From the cell containing the given text, extract its center point as (X, Y) coordinate. 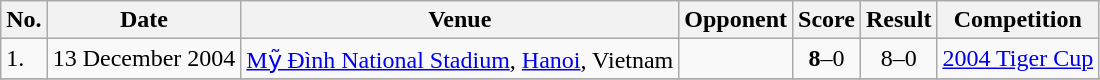
No. (24, 20)
Venue (460, 20)
Mỹ Đình National Stadium, Hanoi, Vietnam (460, 59)
Result (899, 20)
Date (144, 20)
Competition (1018, 20)
2004 Tiger Cup (1018, 59)
Opponent (736, 20)
Score (827, 20)
13 December 2004 (144, 59)
1. (24, 59)
